For the text-containing cell, return its midpoint in [X, Y] coordinate format. 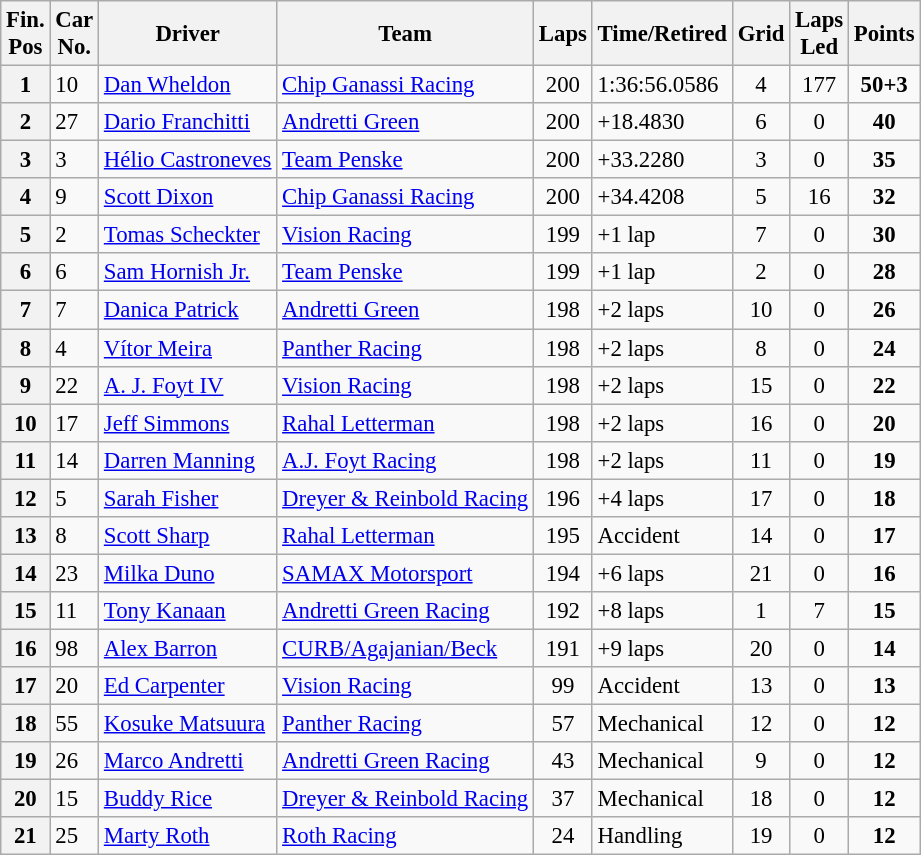
27 [74, 122]
99 [564, 686]
Time/Retired [662, 34]
Kosuke Matsuura [188, 724]
Fin.Pos [26, 34]
Laps [564, 34]
35 [884, 160]
Hélio Castroneves [188, 160]
Vítor Meira [188, 348]
SAMAX Motorsport [406, 573]
Handling [662, 836]
Grid [760, 34]
A.J. Foyt Racing [406, 460]
Dan Wheldon [188, 85]
+8 laps [662, 611]
Sam Hornish Jr. [188, 273]
37 [564, 799]
Team [406, 34]
57 [564, 724]
+9 laps [662, 648]
25 [74, 836]
A. J. Foyt IV [188, 385]
Marco Andretti [188, 761]
Ed Carpenter [188, 686]
Buddy Rice [188, 799]
Tomas Scheckter [188, 235]
Tony Kanaan [188, 611]
LapsLed [820, 34]
Scott Dixon [188, 197]
1:36:56.0586 [662, 85]
Scott Sharp [188, 536]
Roth Racing [406, 836]
191 [564, 648]
55 [74, 724]
Points [884, 34]
192 [564, 611]
+33.2280 [662, 160]
CURB/Agajanian/Beck [406, 648]
CarNo. [74, 34]
177 [820, 85]
98 [74, 648]
195 [564, 536]
Sarah Fisher [188, 498]
196 [564, 498]
30 [884, 235]
Alex Barron [188, 648]
+34.4208 [662, 197]
Dario Franchitti [188, 122]
40 [884, 122]
Marty Roth [188, 836]
194 [564, 573]
Danica Patrick [188, 310]
+4 laps [662, 498]
Jeff Simmons [188, 423]
+6 laps [662, 573]
43 [564, 761]
50+3 [884, 85]
Darren Manning [188, 460]
Milka Duno [188, 573]
32 [884, 197]
Driver [188, 34]
28 [884, 273]
+18.4830 [662, 122]
23 [74, 573]
